Find where the given text appears and provide that cell's center as [X, Y] coordinate. 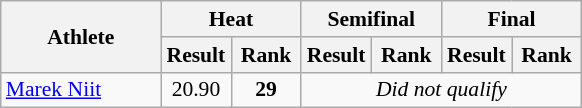
Marek Niit [81, 90]
20.90 [196, 90]
Heat [231, 19]
Semifinal [371, 19]
Did not qualify [441, 90]
29 [266, 90]
Athlete [81, 36]
Final [511, 19]
